Identify which cell holds the provided text, then report its (X, Y) central coordinate. 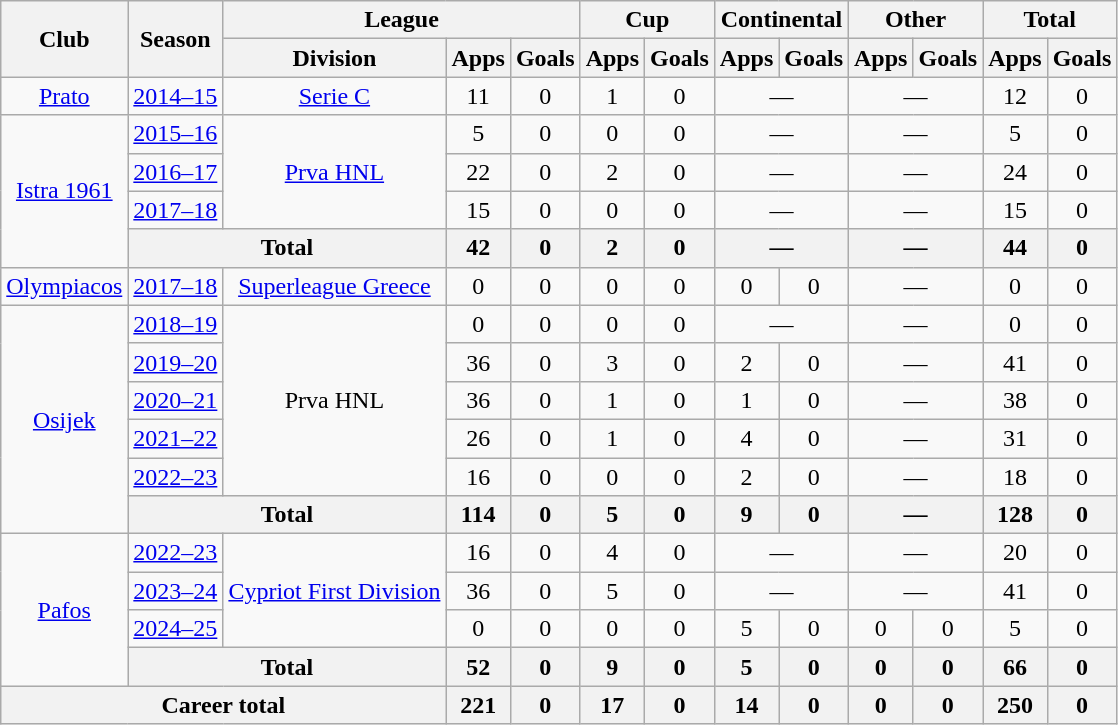
Osijek (64, 419)
2014–15 (176, 96)
18 (1015, 477)
Cup (647, 20)
221 (478, 705)
Continental (781, 20)
2023–24 (176, 591)
Other (916, 20)
17 (612, 705)
250 (1015, 705)
2024–25 (176, 629)
Serie C (334, 96)
Olympiacos (64, 286)
Istra 1961 (64, 191)
26 (478, 438)
14 (746, 705)
22 (478, 172)
Superleague Greece (334, 286)
44 (1015, 248)
Club (64, 39)
24 (1015, 172)
128 (1015, 515)
114 (478, 515)
3 (612, 362)
Pafos (64, 610)
2018–19 (176, 324)
Career total (224, 705)
Prato (64, 96)
52 (478, 667)
20 (1015, 553)
2021–22 (176, 438)
66 (1015, 667)
11 (478, 96)
2019–20 (176, 362)
League (402, 20)
2016–17 (176, 172)
2015–16 (176, 134)
12 (1015, 96)
Cypriot First Division (334, 591)
2020–21 (176, 400)
Season (176, 39)
31 (1015, 438)
38 (1015, 400)
Division (334, 58)
42 (478, 248)
